Output the [x, y] coordinate of the center of the cell containing the given text.  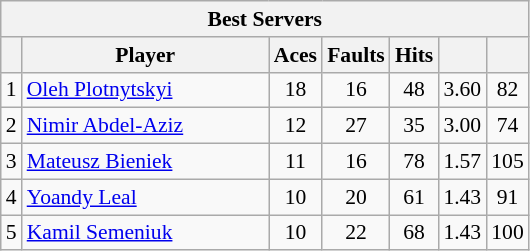
74 [508, 126]
78 [414, 162]
Faults [356, 55]
61 [414, 197]
4 [12, 197]
Player [146, 55]
100 [508, 233]
35 [414, 126]
27 [356, 126]
12 [296, 126]
3 [12, 162]
22 [356, 233]
2 [12, 126]
Nimir Abdel-Aziz [146, 126]
48 [414, 90]
82 [508, 90]
68 [414, 233]
3.60 [462, 90]
Best Servers [265, 19]
Yoandy Leal [146, 197]
Aces [296, 55]
Mateusz Bieniek [146, 162]
11 [296, 162]
5 [12, 233]
18 [296, 90]
1.57 [462, 162]
Oleh Plotnytskyi [146, 90]
91 [508, 197]
20 [356, 197]
105 [508, 162]
1 [12, 90]
Kamil Semeniuk [146, 233]
3.00 [462, 126]
Hits [414, 55]
